Identify which cell holds the provided text, then report its [X, Y] central coordinate. 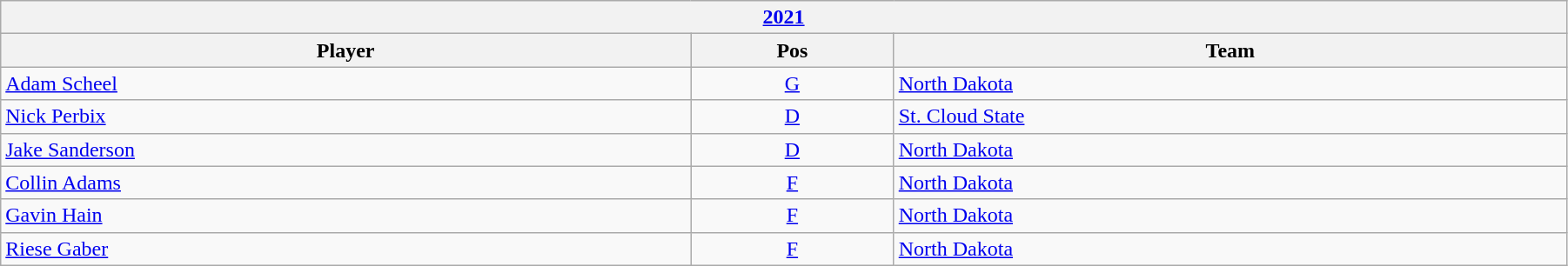
Jake Sanderson [346, 150]
St. Cloud State [1230, 116]
Adam Scheel [346, 83]
Collin Adams [346, 183]
Pos [793, 50]
Nick Perbix [346, 116]
Gavin Hain [346, 216]
G [793, 83]
2021 [784, 17]
Team [1230, 50]
Riese Gaber [346, 249]
Player [346, 50]
